For the text-containing cell, return its midpoint in [x, y] coordinate format. 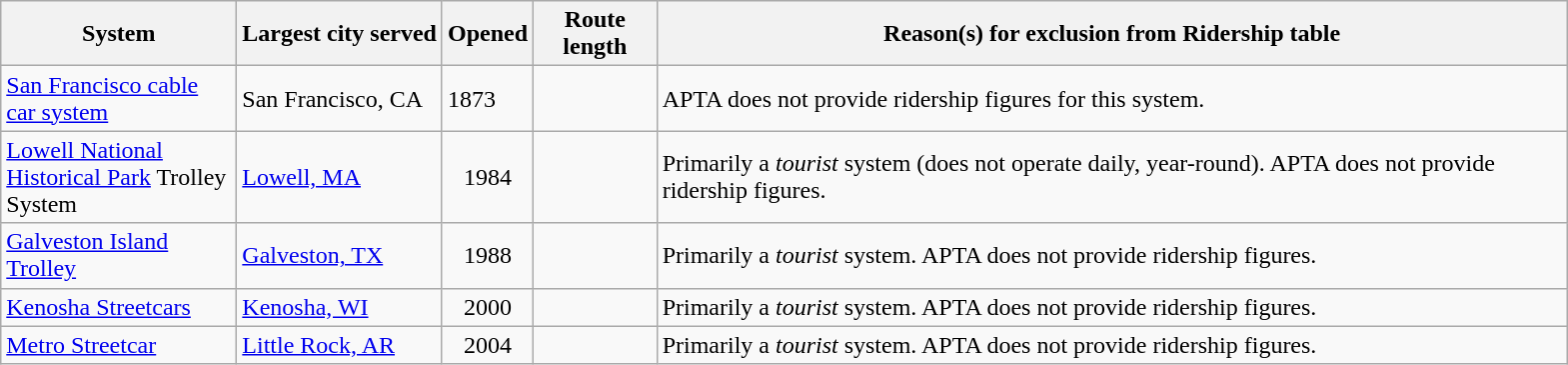
Lowell, MA [340, 177]
Galveston, TX [340, 256]
Opened [488, 34]
2000 [488, 307]
1873 [488, 98]
San Francisco, CA [340, 98]
1984 [488, 177]
Little Rock, AR [340, 345]
Kenosha Streetcars [119, 307]
1988 [488, 256]
Primarily a tourist system (does not operate daily, year-round). APTA does not provide ridership figures. [1111, 177]
Reason(s) for exclusion from Ridership table [1111, 34]
Galveston Island Trolley [119, 256]
Largest city served [340, 34]
System [119, 34]
Route length [596, 34]
APTA does not provide ridership figures for this system. [1111, 98]
San Francisco cable car system [119, 98]
Kenosha, WI [340, 307]
Lowell National Historical Park Trolley System [119, 177]
2004 [488, 345]
Metro Streetcar [119, 345]
